Output the [X, Y] coordinate of the center of the cell containing the given text.  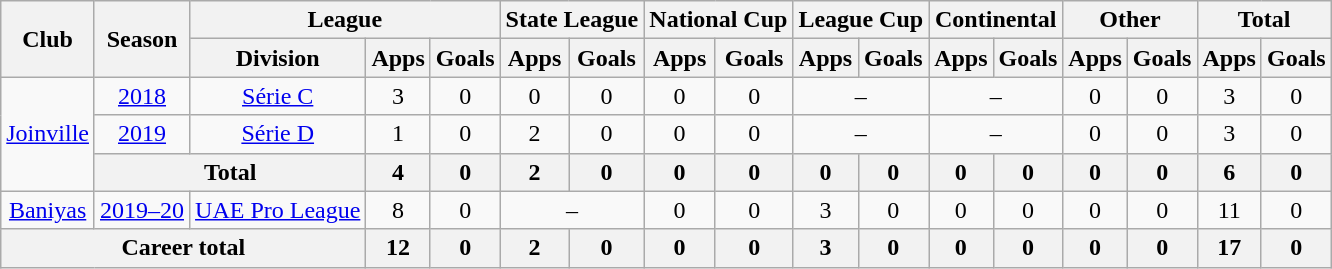
Division [278, 58]
Season [142, 39]
National Cup [718, 20]
4 [398, 172]
12 [398, 248]
Série C [278, 96]
State League [572, 20]
6 [1229, 172]
Série D [278, 134]
Career total [184, 248]
Joinville [48, 134]
2019–20 [142, 210]
11 [1229, 210]
2019 [142, 134]
8 [398, 210]
League [346, 20]
Continental [996, 20]
1 [398, 134]
League Cup [861, 20]
Other [1130, 20]
UAE Pro League [278, 210]
Baniyas [48, 210]
2018 [142, 96]
17 [1229, 248]
Club [48, 39]
